Extract the [X, Y] coordinate from the center of the cell holding the provided text.  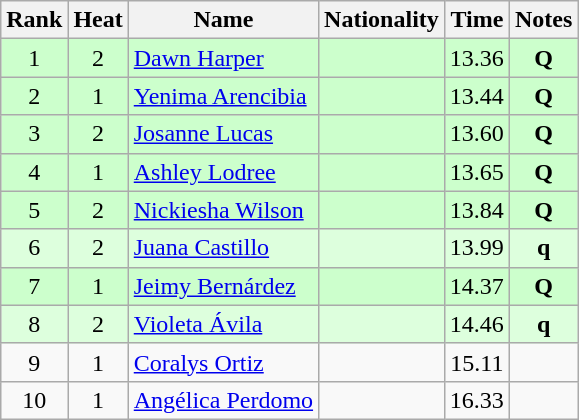
13.36 [476, 58]
8 [34, 324]
Notes [543, 20]
Jeimy Bernárdez [223, 286]
15.11 [476, 362]
14.37 [476, 286]
Nickiesha Wilson [223, 210]
Juana Castillo [223, 248]
13.44 [476, 96]
4 [34, 172]
Time [476, 20]
Yenima Arencibia [223, 96]
Angélica Perdomo [223, 400]
3 [34, 134]
Coralys Ortiz [223, 362]
14.46 [476, 324]
Heat [98, 20]
Dawn Harper [223, 58]
6 [34, 248]
13.60 [476, 134]
Rank [34, 20]
Name [223, 20]
9 [34, 362]
16.33 [476, 400]
5 [34, 210]
10 [34, 400]
13.84 [476, 210]
Violeta Ávila [223, 324]
Josanne Lucas [223, 134]
13.99 [476, 248]
Nationality [382, 20]
Ashley Lodree [223, 172]
13.65 [476, 172]
7 [34, 286]
